Capture the cell that displays the provided text and extract its (x, y) central coordinate. 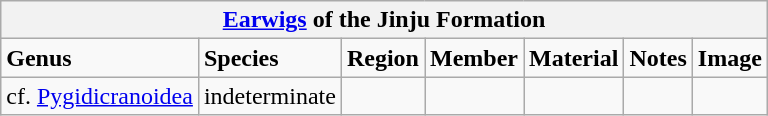
Notes (658, 58)
Region (382, 58)
Image (730, 58)
Material (574, 58)
Member (474, 58)
cf. Pygidicranoidea (100, 96)
Earwigs of the Jinju Formation (384, 20)
Species (270, 58)
indeterminate (270, 96)
Genus (100, 58)
